Provide the (x, y) coordinate of the cell's center where the given text is located.  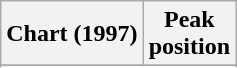
Peakposition (189, 34)
Chart (1997) (72, 34)
